For the text-containing cell, return its midpoint in (x, y) coordinate format. 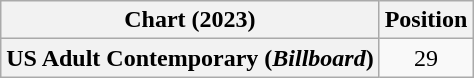
Chart (2023) (190, 20)
US Adult Contemporary (Billboard) (190, 58)
29 (426, 58)
Position (426, 20)
